Scan for the cell matching the given text and deliver its [x, y] coordinate at center. 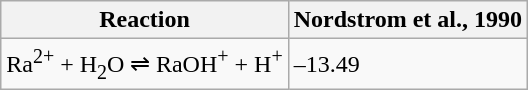
–13.49 [408, 64]
Nordstrom et al., 1990 [408, 20]
Ra2+ + H2O ⇌ RaOH+ + H+ [145, 64]
Reaction [145, 20]
